Scan for the cell matching the given text and deliver its (x, y) coordinate at center. 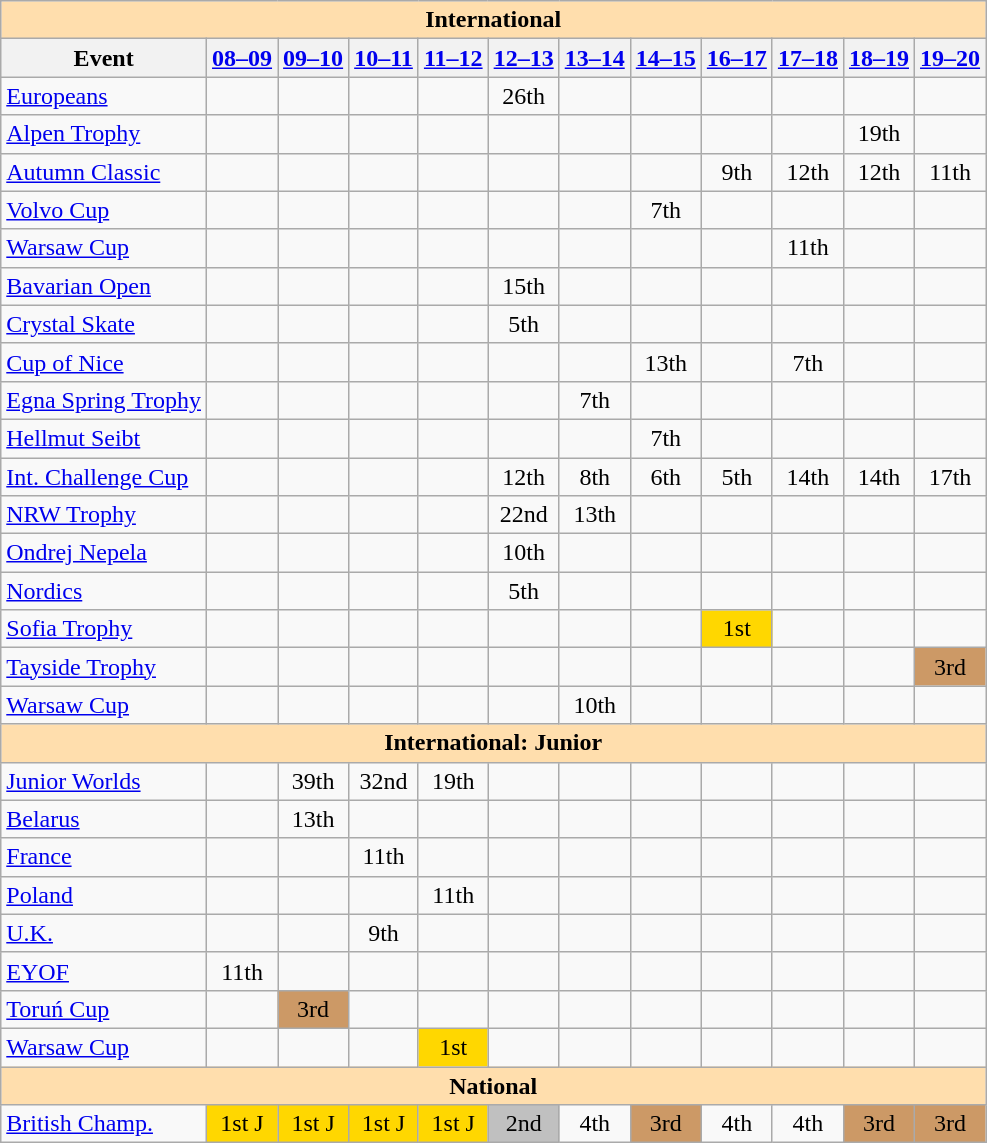
26th (524, 96)
Bavarian Open (104, 286)
09–10 (314, 58)
6th (666, 477)
Tayside Trophy (104, 667)
15th (524, 286)
Int. Challenge Cup (104, 477)
Crystal Skate (104, 324)
Toruń Cup (104, 1009)
13–14 (594, 58)
Europeans (104, 96)
Nordics (104, 591)
Volvo Cup (104, 210)
International (494, 20)
11–12 (453, 58)
Alpen Trophy (104, 134)
8th (594, 477)
12–13 (524, 58)
Event (104, 58)
22nd (524, 515)
Hellmut Seibt (104, 438)
Cup of Nice (104, 362)
Ondrej Nepela (104, 553)
U.K. (104, 933)
19–20 (950, 58)
10–11 (384, 58)
08–09 (242, 58)
16–17 (736, 58)
39th (314, 781)
France (104, 857)
32nd (384, 781)
Sofia Trophy (104, 629)
Belarus (104, 819)
Junior Worlds (104, 781)
17th (950, 477)
17–18 (808, 58)
Autumn Classic (104, 172)
EYOF (104, 971)
14–15 (666, 58)
Egna Spring Trophy (104, 400)
2nd (524, 1124)
International: Junior (494, 743)
Poland (104, 895)
British Champ. (104, 1124)
18–19 (878, 58)
National (494, 1085)
NRW Trophy (104, 515)
